Search for the cell housing the specified text and yield its [X, Y] center coordinate. 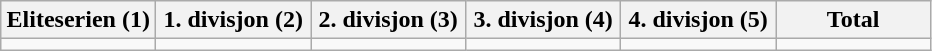
1. divisjon (2) [234, 20]
3. divisjon (4) [544, 20]
2. divisjon (3) [388, 20]
4. divisjon (5) [698, 20]
Eliteserien (1) [78, 20]
Total [854, 20]
